Output the (X, Y) coordinate of the center of the cell containing the given text.  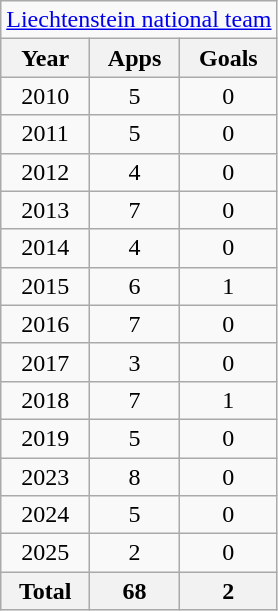
2014 (46, 248)
2023 (46, 477)
2012 (46, 172)
8 (135, 477)
Apps (135, 58)
2024 (46, 515)
2016 (46, 324)
2013 (46, 210)
2017 (46, 362)
6 (135, 286)
2019 (46, 438)
2011 (46, 134)
2018 (46, 400)
68 (135, 591)
Liechtenstein national team (139, 20)
2010 (46, 96)
2025 (46, 553)
Total (46, 591)
Goals (229, 58)
3 (135, 362)
Year (46, 58)
2015 (46, 286)
